Scan for the cell matching the given text and deliver its (X, Y) coordinate at center. 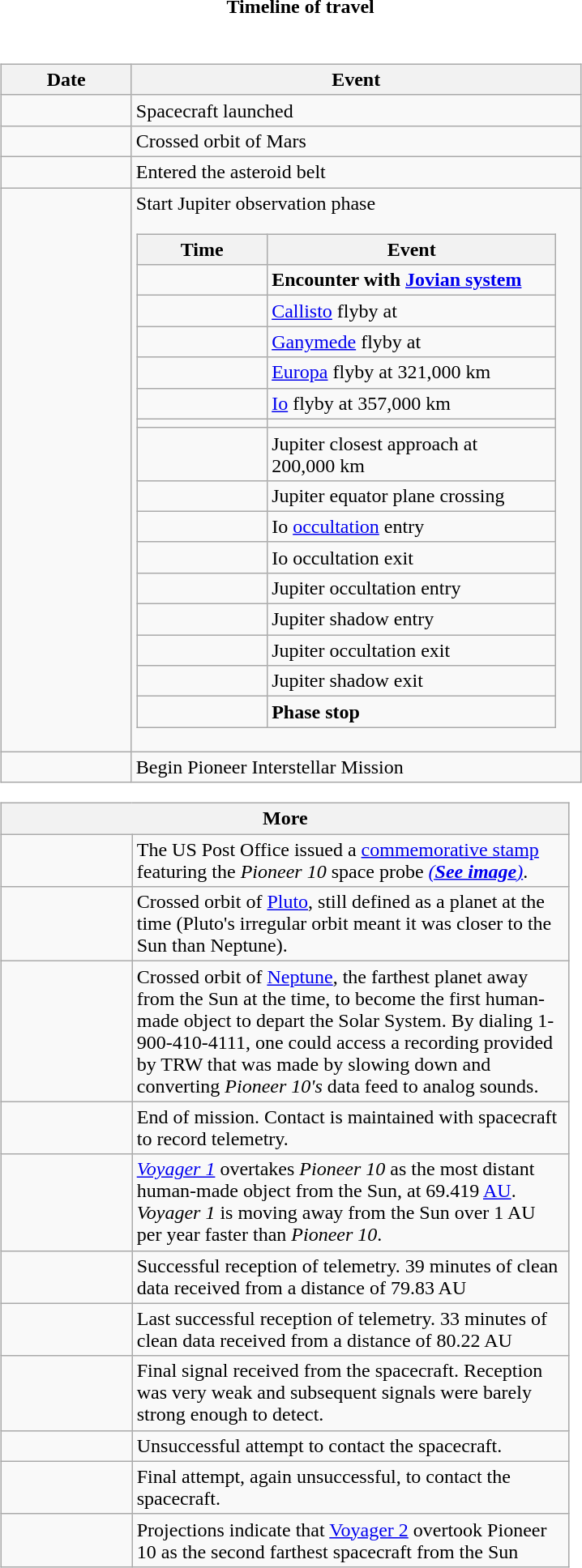
Successful reception of telemetry. 39 minutes of clean data received from a distance of 79.83 AU (350, 1276)
Projections indicate that Voyager 2 overtook Pioneer 10 as the second farthest spacecraft from the Sun (350, 1540)
Jupiter occultation entry (412, 588)
Jupiter shadow entry (412, 620)
Unsuccessful attempt to contact the spacecraft. (350, 1446)
End of mission. Contact is maintained with spacecraft to record telemetry. (350, 1127)
Entered the asteroid belt (356, 172)
More (285, 819)
Phase stop (412, 712)
Ganymede flyby at (412, 342)
Crossed orbit of Mars (356, 141)
Io occultation entry (412, 526)
Europa flyby at 321,000 km (412, 373)
The US Post Office issued a commemorative stamp featuring the Pioneer 10 space probe (See image). (350, 860)
Callisto flyby at (412, 311)
Jupiter closest approach at 200,000 km (412, 454)
Jupiter equator plane crossing (412, 496)
Io occultation exit (412, 557)
Jupiter occultation exit (412, 650)
Io flyby at 357,000 km (412, 403)
Begin Pioneer Interstellar Mission (356, 767)
Final attempt, again unsuccessful, to contact the spacecraft. (350, 1487)
Time (203, 249)
Spacecraft launched (356, 110)
Last successful reception of telemetry. 33 minutes of clean data received from a distance of 80.22 AU (350, 1330)
Jupiter shadow exit (412, 681)
Date (66, 79)
Encounter with Jovian system (412, 280)
Crossed orbit of Pluto, still defined as a planet at the time (Pluto's irregular orbit meant it was closer to the Sun than Neptune). (350, 924)
Final signal received from the spacecraft. Reception was very weak and subsequent signals were barely strong enough to detect. (350, 1393)
